Return the (x, y) coordinate for the center point of the cell that contains the specified text.  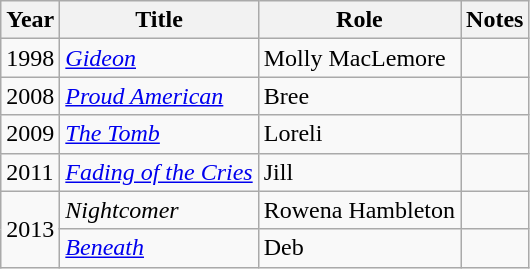
2013 (30, 229)
2008 (30, 96)
Loreli (359, 134)
Title (159, 20)
Molly MacLemore (359, 58)
Jill (359, 172)
Deb (359, 248)
The Tomb (159, 134)
2011 (30, 172)
Rowena Hambleton (359, 210)
Nightcomer (159, 210)
Role (359, 20)
Beneath (159, 248)
1998 (30, 58)
Gideon (159, 58)
Notes (495, 20)
Year (30, 20)
2009 (30, 134)
Fading of the Cries (159, 172)
Bree (359, 96)
Proud American (159, 96)
